From the cell containing the given text, extract its center point as (X, Y) coordinate. 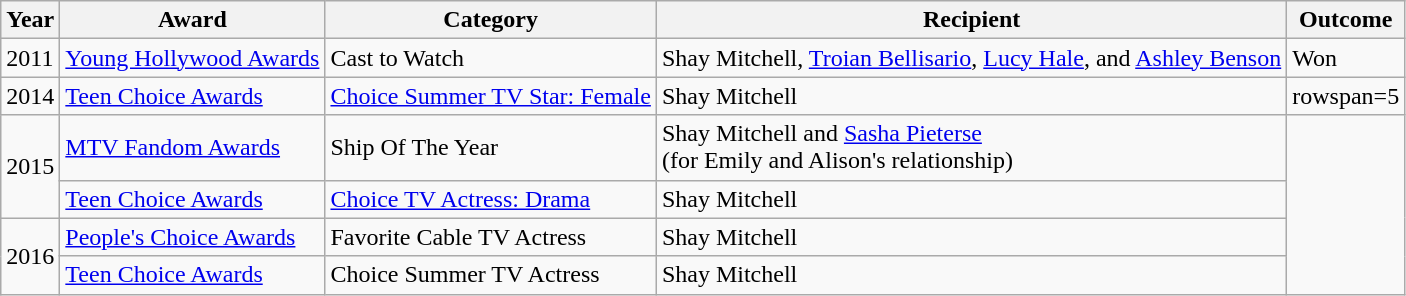
Outcome (1346, 20)
Award (192, 20)
Shay Mitchell, Troian Bellisario, Lucy Hale, and Ashley Benson (971, 58)
Shay Mitchell and Sasha Pieterse(for Emily and Alison's relationship) (971, 148)
Won (1346, 58)
rowspan=5 (1346, 96)
MTV Fandom Awards (192, 148)
2014 (30, 96)
Favorite Cable TV Actress (490, 237)
People's Choice Awards (192, 237)
Year (30, 20)
2011 (30, 58)
Cast to Watch (490, 58)
2015 (30, 166)
Choice Summer TV Actress (490, 275)
Choice TV Actress: Drama (490, 199)
Category (490, 20)
Recipient (971, 20)
Young Hollywood Awards (192, 58)
2016 (30, 256)
Choice Summer TV Star: Female (490, 96)
Ship Of The Year (490, 148)
